From the cell containing the given text, extract its center point as [X, Y] coordinate. 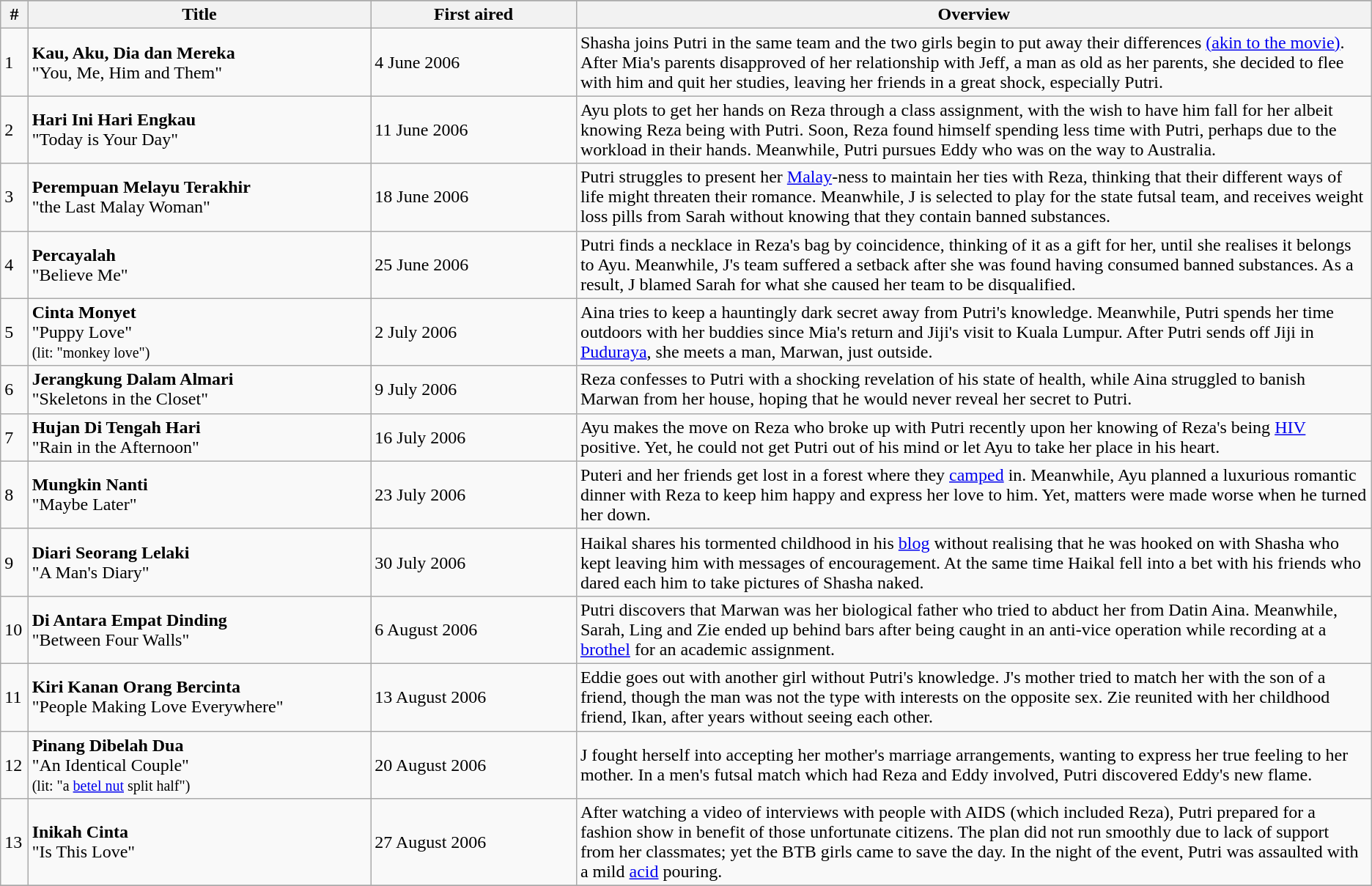
Mungkin Nanti"Maybe Later" [199, 495]
5 [15, 332]
Inikah Cinta"Is This Love" [199, 843]
First aired [473, 15]
1 [15, 62]
Di Antara Empat Dinding"Between Four Walls" [199, 630]
25 June 2006 [473, 265]
4 June 2006 [473, 62]
3 [15, 197]
6 August 2006 [473, 630]
Percayalah"Believe Me" [199, 265]
# [15, 15]
Hari Ini Hari Engkau"Today is Your Day" [199, 130]
18 June 2006 [473, 197]
7 [15, 437]
Pinang Dibelah Dua"An Identical Couple"(lit: "a betel nut split half") [199, 765]
Perempuan Melayu Terakhir"the Last Malay Woman" [199, 197]
Overview [973, 15]
Hujan Di Tengah Hari"Rain in the Afternoon" [199, 437]
2 July 2006 [473, 332]
Jerangkung Dalam Almari"Skeletons in the Closet" [199, 390]
30 July 2006 [473, 562]
12 [15, 765]
16 July 2006 [473, 437]
8 [15, 495]
2 [15, 130]
Kau, Aku, Dia dan Mereka"You, Me, Him and Them" [199, 62]
10 [15, 630]
20 August 2006 [473, 765]
23 July 2006 [473, 495]
11 June 2006 [473, 130]
4 [15, 265]
Title [199, 15]
11 [15, 697]
Cinta Monyet"Puppy Love"(lit: "monkey love") [199, 332]
9 [15, 562]
6 [15, 390]
9 July 2006 [473, 390]
Diari Seorang Lelaki"A Man's Diary" [199, 562]
13 August 2006 [473, 697]
Kiri Kanan Orang Bercinta"People Making Love Everywhere" [199, 697]
13 [15, 843]
27 August 2006 [473, 843]
